From the cell containing the given text, extract its center point as [x, y] coordinate. 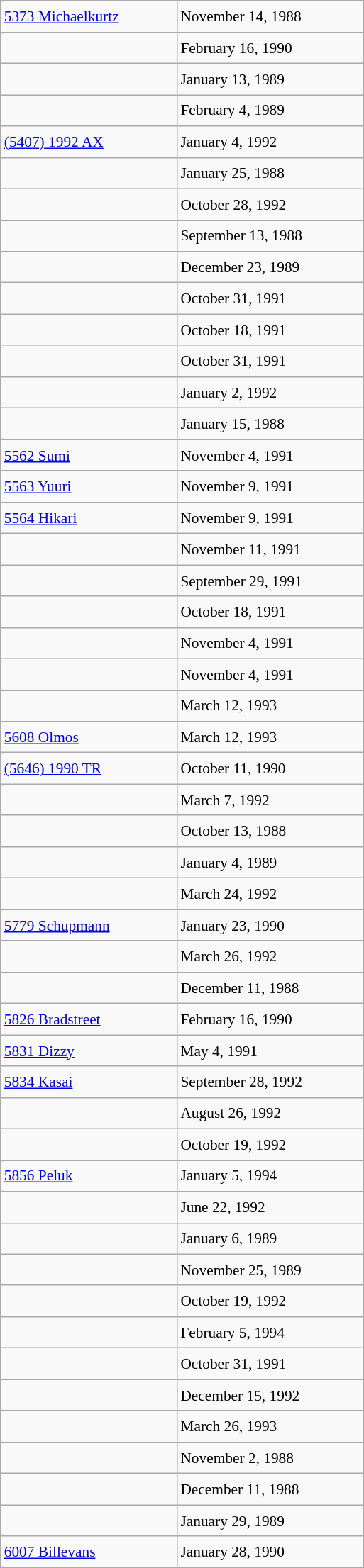
March 24, 1992 [270, 894]
January 15, 1988 [270, 424]
October 11, 1990 [270, 768]
September 13, 1988 [270, 236]
January 6, 1989 [270, 1238]
March 26, 1993 [270, 1426]
5608 Olmos [89, 737]
5564 Hikari [89, 517]
5831 Dizzy [89, 1051]
March 7, 1992 [270, 800]
5834 Kasai [89, 1082]
January 4, 1989 [270, 863]
5373 Michaelkurtz [89, 16]
September 28, 1992 [270, 1082]
October 28, 1992 [270, 204]
January 2, 1992 [270, 393]
December 15, 1992 [270, 1395]
January 23, 1990 [270, 925]
January 13, 1989 [270, 79]
5563 Yuuri [89, 486]
June 22, 1992 [270, 1207]
March 26, 1992 [270, 956]
August 26, 1992 [270, 1113]
5779 Schupmann [89, 925]
(5646) 1990 TR [89, 768]
January 25, 1988 [270, 173]
November 14, 1988 [270, 16]
January 4, 1992 [270, 142]
November 25, 1989 [270, 1270]
May 4, 1991 [270, 1051]
September 29, 1991 [270, 581]
5826 Bradstreet [89, 1019]
December 23, 1989 [270, 267]
November 11, 1991 [270, 549]
February 4, 1989 [270, 111]
November 2, 1988 [270, 1457]
(5407) 1992 AX [89, 142]
October 13, 1988 [270, 831]
5856 Peluk [89, 1176]
January 5, 1994 [270, 1176]
January 28, 1990 [270, 1552]
6007 Billevans [89, 1552]
January 29, 1989 [270, 1521]
February 5, 1994 [270, 1333]
5562 Sumi [89, 455]
